Capture the cell that displays the provided text and extract its (X, Y) central coordinate. 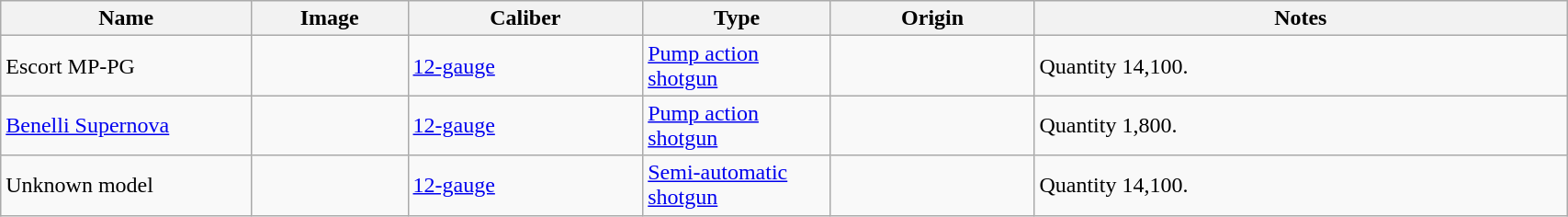
Origin (932, 18)
Escort MP-PG (127, 66)
Caliber (525, 18)
Type (737, 18)
Quantity 1,800. (1301, 125)
Benelli Supernova (127, 125)
Image (330, 18)
Notes (1301, 18)
Name (127, 18)
Semi-automatic shotgun (737, 186)
Unknown model (127, 186)
